For the text-containing cell, return its midpoint in [X, Y] coordinate format. 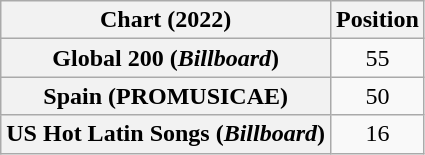
Spain (PROMUSICAE) [166, 96]
16 [378, 134]
US Hot Latin Songs (Billboard) [166, 134]
50 [378, 96]
Position [378, 20]
Chart (2022) [166, 20]
Global 200 (Billboard) [166, 58]
55 [378, 58]
